Locate the cell with the specified text and output its (x, y) center coordinate. 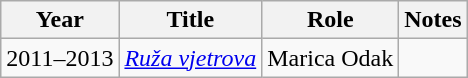
Role (330, 20)
Title (190, 20)
Ruža vjetrova (190, 58)
Marica Odak (330, 58)
Year (60, 20)
Notes (433, 20)
2011–2013 (60, 58)
